Return (x, y) of the center of cell containing provided text 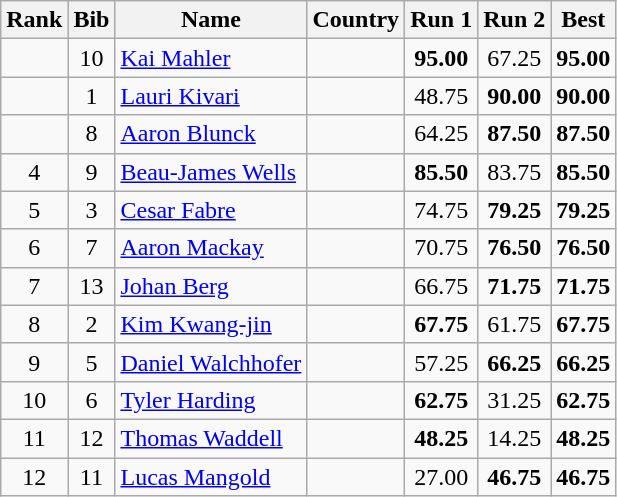
67.25 (514, 58)
Best (584, 20)
57.25 (442, 362)
Aaron Blunck (211, 134)
Country (356, 20)
31.25 (514, 400)
Rank (34, 20)
66.75 (442, 286)
Lauri Kivari (211, 96)
Kai Mahler (211, 58)
64.25 (442, 134)
2 (92, 324)
Run 2 (514, 20)
Kim Kwang-jin (211, 324)
61.75 (514, 324)
14.25 (514, 438)
1 (92, 96)
27.00 (442, 477)
Run 1 (442, 20)
70.75 (442, 248)
Daniel Walchhofer (211, 362)
4 (34, 172)
Name (211, 20)
Thomas Waddell (211, 438)
Lucas Mangold (211, 477)
Cesar Fabre (211, 210)
13 (92, 286)
Aaron Mackay (211, 248)
83.75 (514, 172)
3 (92, 210)
Tyler Harding (211, 400)
48.75 (442, 96)
Beau-James Wells (211, 172)
Bib (92, 20)
Johan Berg (211, 286)
74.75 (442, 210)
